Determine the (X, Y) coordinate at the center of the cell enclosing the given text.  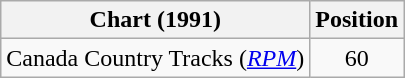
Position (357, 20)
Chart (1991) (156, 20)
60 (357, 58)
Canada Country Tracks (RPM) (156, 58)
